Output the [x, y] coordinate of the center of the cell containing the given text.  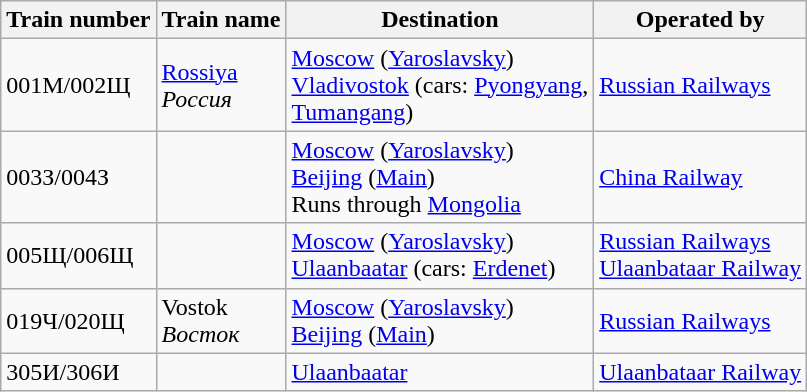
China Railway [700, 177]
Vostok Восток [221, 320]
Train number [78, 20]
001М/002Щ [78, 85]
Moscow (Yaroslavsky) Vladivostok (cars: Pyongyang, Tumangang) [440, 85]
Train name [221, 20]
005Щ/006Щ [78, 256]
Destination [440, 20]
Ulaanbataar Railway [700, 372]
003З/004З [78, 177]
Moscow (Yaroslavsky) Ulaanbaatar (cars: Erdenet) [440, 256]
Operated by [700, 20]
Ulaanbaatar [440, 372]
Moscow (Yaroslavsky) Beijing (Main) [440, 320]
Rossiya Россия [221, 85]
019Ч/020Щ [78, 320]
305И/306И [78, 372]
Russian Railways Ulaanbataar Railway [700, 256]
Moscow (Yaroslavsky) Beijing (Main)Runs through Mongolia [440, 177]
